Scan for the cell matching the given text and deliver its (x, y) coordinate at center. 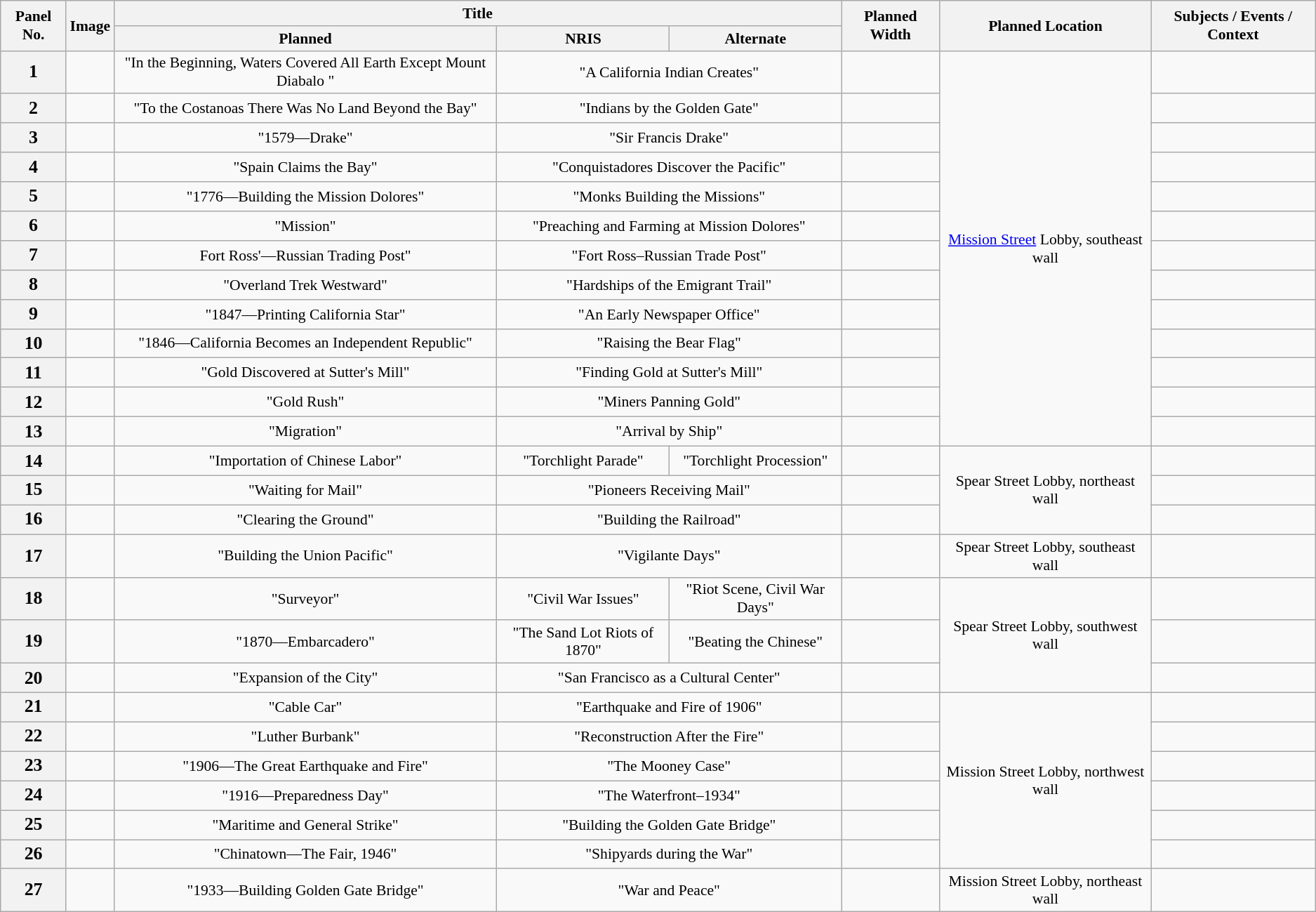
"Finding Gold at Sutter's Mill" (670, 373)
"Luther Burbank" (305, 736)
"Building the Union Pacific" (305, 556)
"Surveyor" (305, 600)
"The Waterfront–1934" (670, 795)
18 (34, 600)
"1933—Building Golden Gate Bridge" (305, 890)
Planned (305, 39)
Title (477, 13)
"Building the Golden Gate Bridge" (670, 825)
"Overland Trek Westward" (305, 285)
Fort Ross'—Russian Trading Post" (305, 256)
"1776—Building the Mission Dolores" (305, 197)
9 (34, 315)
Mission Street Lobby, northwest wall (1046, 781)
Spear Street Lobby, southeast wall (1046, 556)
"Expansion of the City" (305, 678)
13 (34, 432)
26 (34, 854)
"1846—California Becomes an Independent Republic" (305, 343)
"Raising the Bear Flag" (670, 343)
12 (34, 402)
"1579—Drake" (305, 138)
"Arrival by Ship" (670, 432)
"A California Indian Creates" (670, 72)
"The Sand Lot Riots of 1870" (583, 642)
16 (34, 520)
Alternate (755, 39)
24 (34, 795)
"1870—Embarcadero" (305, 642)
"Earthquake and Fire of 1906" (670, 708)
25 (34, 825)
"The Mooney Case" (670, 766)
"Importation of Chinese Labor" (305, 461)
"Riot Scene, Civil War Days" (755, 600)
1 (34, 72)
"1847—Printing California Star" (305, 315)
3 (34, 138)
Image (90, 25)
"Preaching and Farming at Mission Dolores" (670, 226)
"1916—Preparedness Day" (305, 795)
"Conquistadores Discover the Pacific" (670, 167)
20 (34, 678)
6 (34, 226)
NRIS (583, 39)
"Gold Rush" (305, 402)
"Clearing the Ground" (305, 520)
"Waiting for Mail" (305, 491)
7 (34, 256)
"San Francisco as a Cultural Center" (670, 678)
"Shipyards during the War" (670, 854)
"In the Beginning, Waters Covered All Earth Except Mount Diabalo " (305, 72)
"Gold Discovered at Sutter's Mill" (305, 373)
"1906—The Great Earthquake and Fire" (305, 766)
22 (34, 736)
"Fort Ross–Russian Trade Post" (670, 256)
5 (34, 197)
"Beating the Chinese" (755, 642)
"Torchlight Parade" (583, 461)
17 (34, 556)
"Vigilante Days" (670, 556)
23 (34, 766)
Mission Street Lobby, northeast wall (1046, 890)
15 (34, 491)
"Spain Claims the Bay" (305, 167)
Spear Street Lobby, northeast wall (1046, 491)
"Hardships of the Emigrant Trail" (670, 285)
"Sir Francis Drake" (670, 138)
"Civil War Issues" (583, 600)
"Torchlight Procession" (755, 461)
19 (34, 642)
"Migration" (305, 432)
"Cable Car" (305, 708)
"Chinatown—The Fair, 1946" (305, 854)
"Mission" (305, 226)
"Indians by the Golden Gate" (670, 109)
8 (34, 285)
"Miners Panning Gold" (670, 402)
14 (34, 461)
2 (34, 109)
Spear Street Lobby, southwest wall (1046, 635)
4 (34, 167)
"To the Costanoas There Was No Land Beyond the Bay" (305, 109)
"Reconstruction After the Fire" (670, 736)
11 (34, 373)
Panel No. (34, 25)
"Pioneers Receiving Mail" (670, 491)
Planned Width (891, 25)
21 (34, 708)
"Building the Railroad" (670, 520)
"War and Peace" (670, 890)
"An Early Newspaper Office" (670, 315)
Subjects / Events / Context (1233, 25)
Mission Street Lobby, southeast wall (1046, 249)
Planned Location (1046, 25)
"Monks Building the Missions" (670, 197)
"Maritime and General Strike" (305, 825)
10 (34, 343)
27 (34, 890)
